Pinpoint the cell where the given text exists, returning its [X, Y] midpoint coordinate. 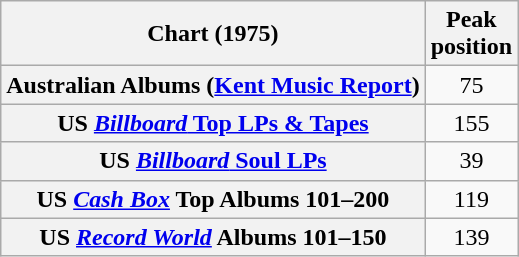
119 [471, 199]
Peakposition [471, 34]
39 [471, 161]
Chart (1975) [213, 34]
139 [471, 237]
US Billboard Top LPs & Tapes [213, 123]
155 [471, 123]
Australian Albums (Kent Music Report) [213, 85]
US Record World Albums 101–150 [213, 237]
75 [471, 85]
US Cash Box Top Albums 101–200 [213, 199]
US Billboard Soul LPs [213, 161]
